Locate the cell with the specified text and output its (X, Y) center coordinate. 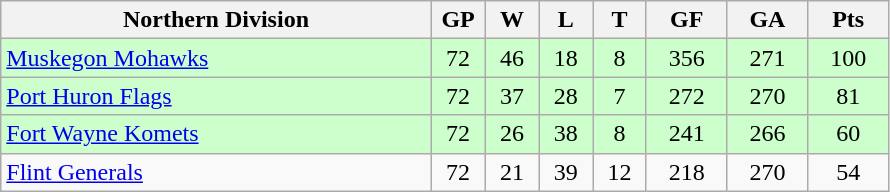
271 (768, 58)
Pts (848, 20)
81 (848, 96)
GA (768, 20)
272 (686, 96)
12 (620, 172)
GF (686, 20)
266 (768, 134)
Port Huron Flags (216, 96)
38 (566, 134)
Flint Generals (216, 172)
18 (566, 58)
46 (512, 58)
7 (620, 96)
Northern Division (216, 20)
W (512, 20)
356 (686, 58)
21 (512, 172)
GP (458, 20)
100 (848, 58)
T (620, 20)
54 (848, 172)
Fort Wayne Komets (216, 134)
37 (512, 96)
39 (566, 172)
241 (686, 134)
26 (512, 134)
28 (566, 96)
218 (686, 172)
60 (848, 134)
L (566, 20)
Muskegon Mohawks (216, 58)
